Return the (X, Y) coordinate for the center point of the cell that contains the specified text.  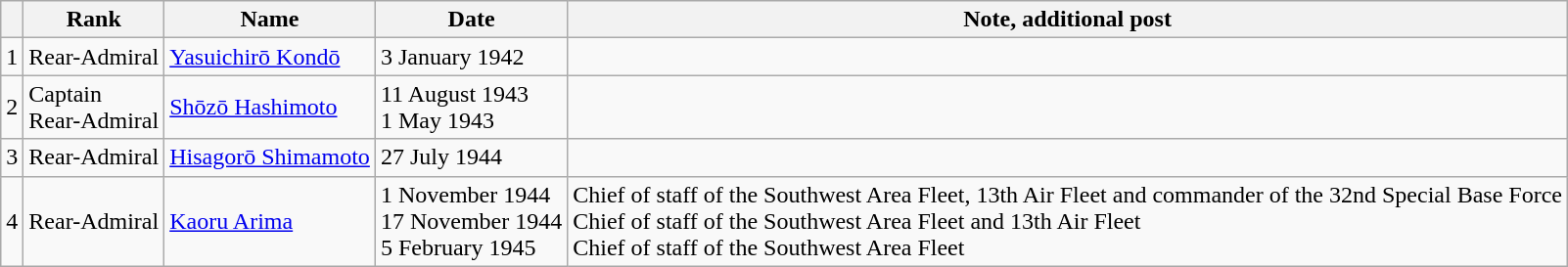
Yasuichirō Kondō (270, 57)
1 (12, 57)
Note, additional post (1068, 20)
Rank (94, 20)
1 November 194417 November 19445 February 1945 (471, 221)
Hisagorō Shimamoto (270, 157)
CaptainRear-Admiral (94, 108)
Kaoru Arima (270, 221)
Name (270, 20)
Shōzō Hashimoto (270, 108)
4 (12, 221)
3 January 1942 (471, 57)
11 August 19431 May 1943 (471, 108)
3 (12, 157)
27 July 1944 (471, 157)
2 (12, 108)
Date (471, 20)
